Pinpoint the cell where the given text exists, returning its (x, y) midpoint coordinate. 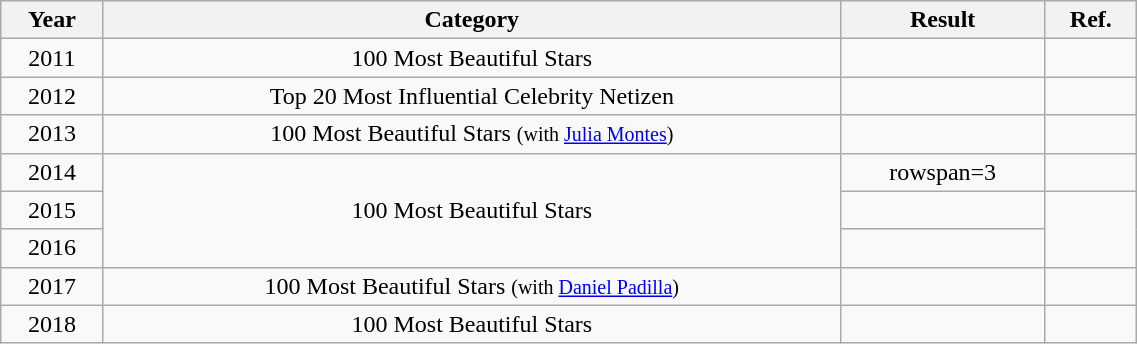
2013 (52, 134)
2012 (52, 96)
2018 (52, 324)
2017 (52, 286)
100 Most Beautiful Stars (with Julia Montes) (472, 134)
Result (942, 20)
2015 (52, 210)
2014 (52, 172)
2011 (52, 58)
Year (52, 20)
Category (472, 20)
100 Most Beautiful Stars (with Daniel Padilla) (472, 286)
Ref. (1091, 20)
Top 20 Most Influential Celebrity Netizen (472, 96)
2016 (52, 248)
rowspan=3 (942, 172)
